Detect which cell encompasses the target text, then output its [x, y] center coordinate. 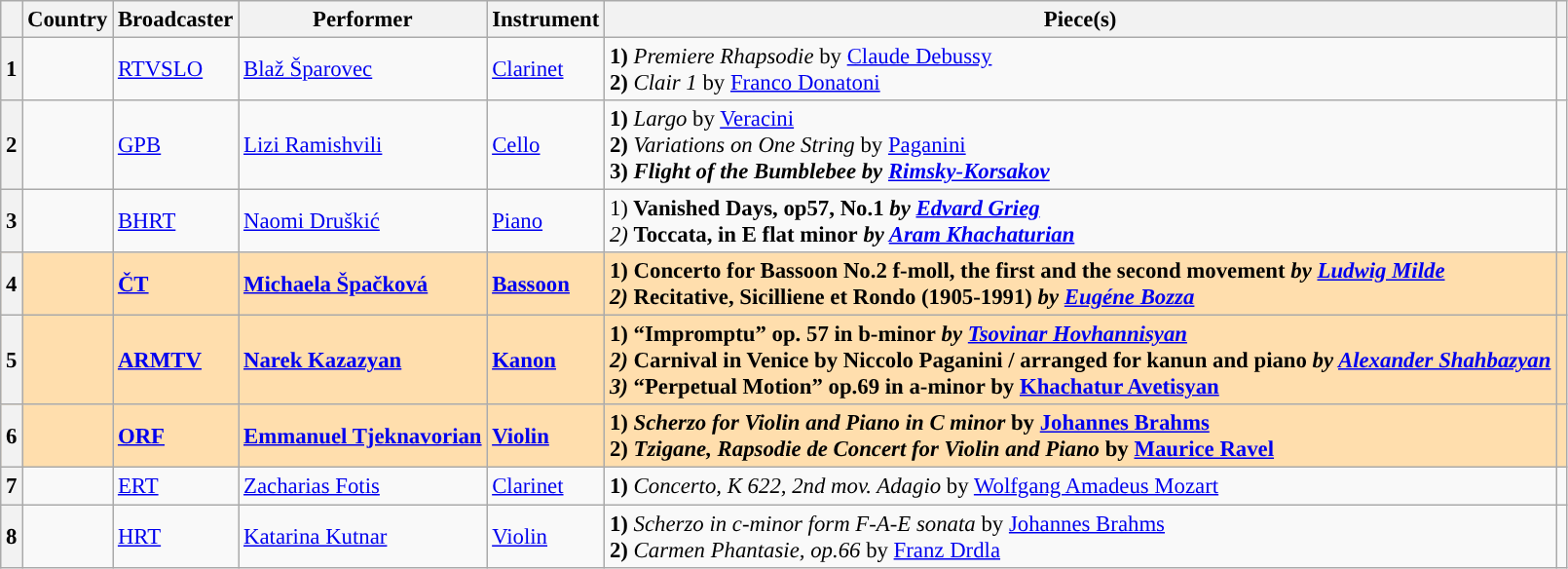
Broadcaster [175, 19]
8 [12, 536]
Bassoon [545, 284]
4 [12, 284]
RTVSLO [175, 70]
1 [12, 70]
Piece(s) [1081, 19]
Instrument [545, 19]
Michaela Špačková [362, 284]
Performer [362, 19]
1) Concerto for Bassoon No.2 f-moll, the first and the second movement by Ludwig Milde 2) Recitative, Sicilliene et Rondo (1905-1991) by Eugéne Bozza [1081, 284]
Piano [545, 222]
Emmanuel Tjeknavorian [362, 436]
5 [12, 360]
Kanon [545, 360]
HRT [175, 536]
Narek Kazazyan [362, 360]
6 [12, 436]
Naomi Druškić [362, 222]
1) Premiere Rhapsodie by Claude Debussy 2) Clair 1 by Franco Donatoni [1081, 70]
ERT [175, 486]
ARMTV [175, 360]
2 [12, 145]
GPB [175, 145]
3 [12, 222]
1) Concerto, K 622, 2nd mov. Adagio by Wolfgang Amadeus Mozart [1081, 486]
Blaž Šparovec [362, 70]
ČT [175, 284]
BHRT [175, 222]
1) Scherzo in c-minor form F-A-E sonata by Johannes Brahms 2) Carmen Phantasie, op.66 by Franz Drdla [1081, 536]
Zacharias Fotis [362, 486]
Katarina Kutnar [362, 536]
Lizi Ramishvili [362, 145]
1) Largo by Veracini 2) Variations on One String by Paganini 3) Flight of the Bumblebee by Rimsky-Korsakov [1081, 145]
Country [68, 19]
ORF [175, 436]
Cello [545, 145]
1) Vanished Days, op57, No.1 by Edvard Grieg 2) Toccata, in E flat minor by Aram Khachaturian [1081, 222]
1) Scherzo for Violin and Piano in C minor by Johannes Brahms 2) Tzigane, Rapsodie de Concert for Violin and Piano by Maurice Ravel [1081, 436]
7 [12, 486]
